Identify which cell holds the provided text, then report its (X, Y) central coordinate. 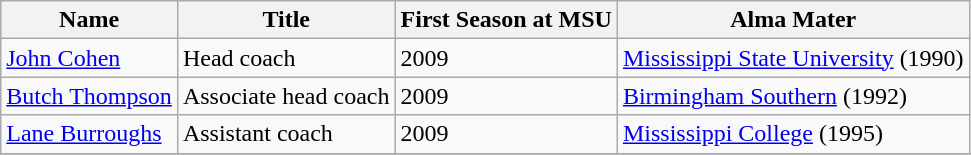
Title (286, 20)
Alma Mater (793, 20)
John Cohen (90, 58)
Butch Thompson (90, 96)
Mississippi College (1995) (793, 134)
Associate head coach (286, 96)
Lane Burroughs (90, 134)
First Season at MSU (506, 20)
Birmingham Southern (1992) (793, 96)
Assistant coach (286, 134)
Name (90, 20)
Head coach (286, 58)
Mississippi State University (1990) (793, 58)
